Pinpoint the cell where the given text exists, returning its [x, y] midpoint coordinate. 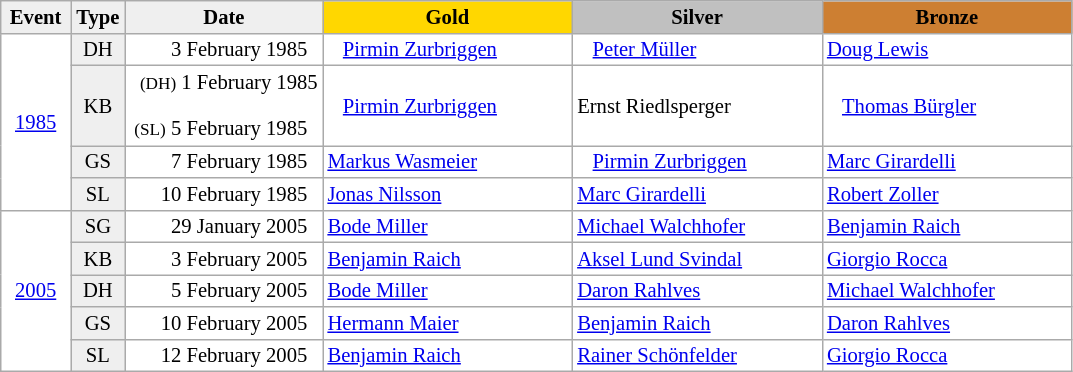
Ernst Riedlsperger [697, 105]
(DH) 1 February 1985 (SL) 5 February 1985 [224, 105]
Aksel Lund Svindal [697, 258]
10 February 1985 [224, 194]
Date [224, 16]
Type [98, 16]
7 February 1985 [224, 161]
1985 [36, 122]
2005 [36, 290]
29 January 2005 [224, 226]
Bronze [947, 16]
Thomas Bürgler [947, 105]
3 February 2005 [224, 258]
Peter Müller [697, 49]
3 February 1985 [224, 49]
Gold [447, 16]
Rainer Schönfelder [697, 355]
Silver [697, 16]
5 February 2005 [224, 290]
Doug Lewis [947, 49]
Robert Zoller [947, 194]
SG [98, 226]
12 February 2005 [224, 355]
Markus Wasmeier [447, 161]
Hermann Maier [447, 322]
Event [36, 16]
Jonas Nilsson [447, 194]
10 February 2005 [224, 322]
